From the cell containing the given text, extract its center point as [x, y] coordinate. 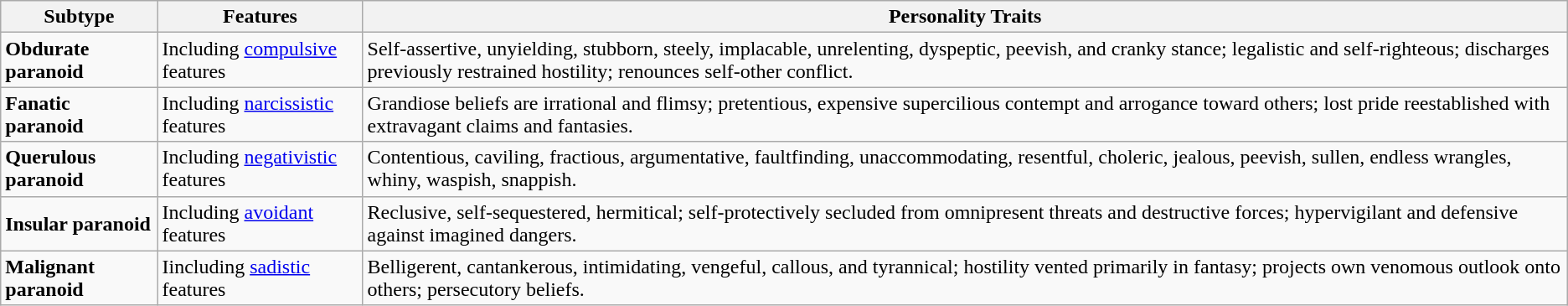
Including negativistic features [260, 169]
Insular paranoid [79, 223]
Including narcissistic features [260, 114]
Features [260, 17]
Obdurate paranoid [79, 60]
Personality Traits [965, 17]
Subtype [79, 17]
Fanatic paranoid [79, 114]
Querulous paranoid [79, 169]
Including compulsive features [260, 60]
Malignant paranoid [79, 278]
Including avoidant features [260, 223]
Iincluding sadistic features [260, 278]
